For the text-containing cell, return its midpoint in (X, Y) coordinate format. 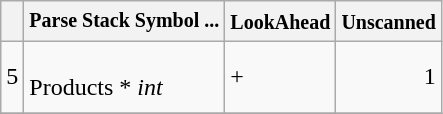
Parse Stack Symbol ... (124, 22)
1 (389, 76)
LookAhead (280, 22)
Products * int (124, 76)
5 (12, 76)
+ (280, 76)
Unscanned (389, 22)
